Identify which cell holds the provided text, then report its (x, y) central coordinate. 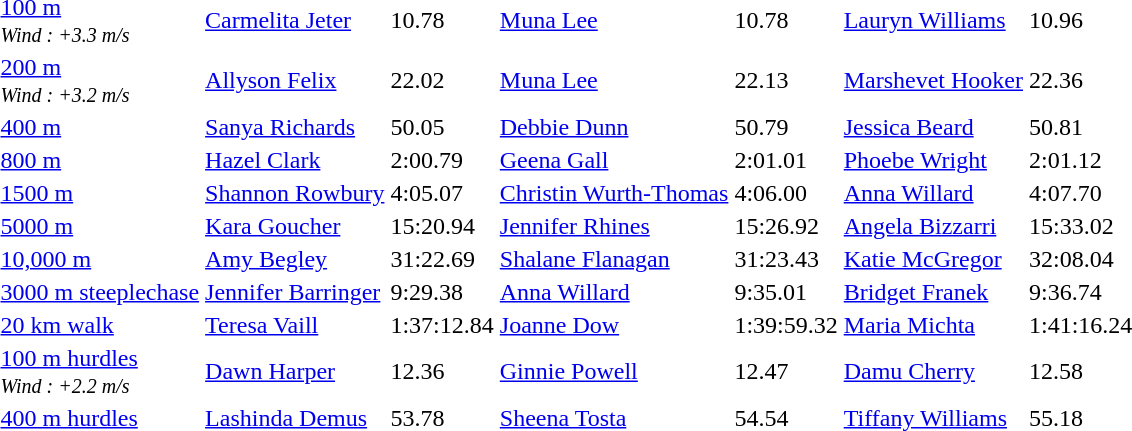
Katie McGregor (933, 259)
Geena Gall (614, 160)
Phoebe Wright (933, 160)
Muna Lee (614, 80)
Damu Cherry (933, 372)
Ginnie Powell (614, 372)
31:22.69 (442, 259)
4:06.00 (786, 193)
2:01.01 (786, 160)
50.79 (786, 127)
Jessica Beard (933, 127)
12.36 (442, 372)
Marshevet Hooker (933, 80)
Christin Wurth-Thomas (614, 193)
50.05 (442, 127)
Hazel Clark (295, 160)
Teresa Vaill (295, 325)
1:39:59.32 (786, 325)
31:23.43 (786, 259)
9:35.01 (786, 292)
Shannon Rowbury (295, 193)
15:20.94 (442, 226)
4:05.07 (442, 193)
22.13 (786, 80)
15:26.92 (786, 226)
12.47 (786, 372)
Jennifer Barringer (295, 292)
9:29.38 (442, 292)
Jennifer Rhines (614, 226)
Angela Bizzarri (933, 226)
Kara Goucher (295, 226)
Allyson Felix (295, 80)
Shalane Flanagan (614, 259)
Debbie Dunn (614, 127)
Bridget Franek (933, 292)
Amy Begley (295, 259)
22.02 (442, 80)
Maria Michta (933, 325)
Dawn Harper (295, 372)
2:00.79 (442, 160)
Joanne Dow (614, 325)
1:37:12.84 (442, 325)
Sanya Richards (295, 127)
